Identify which cell holds the provided text, then report its (X, Y) central coordinate. 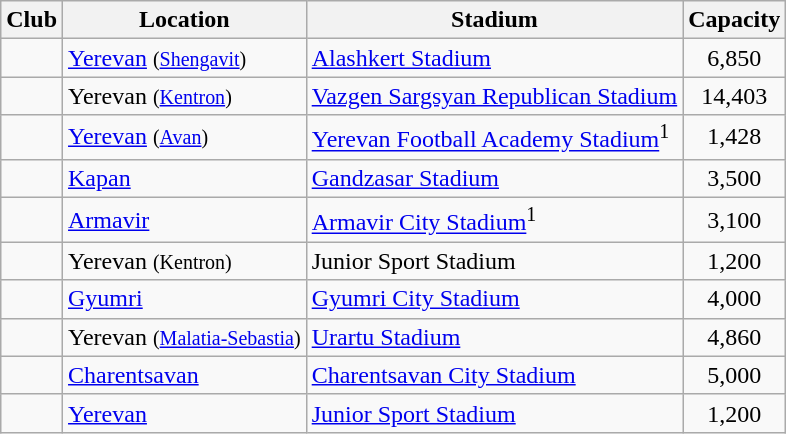
Vazgen Sargsyan Republican Stadium (494, 96)
Yerevan (Shengavit) (185, 58)
Armavir City Stadium1 (494, 220)
Yerevan (Malatia-Sebastia) (185, 337)
Urartu Stadium (494, 337)
Gyumri City Stadium (494, 299)
Gyumri (185, 299)
6,850 (734, 58)
5,000 (734, 375)
3,500 (734, 178)
Charentsavan City Stadium (494, 375)
4,000 (734, 299)
Alashkert Stadium (494, 58)
14,403 (734, 96)
Armavir (185, 220)
3,100 (734, 220)
Club (32, 20)
4,860 (734, 337)
Location (185, 20)
Stadium (494, 20)
Gandzasar Stadium (494, 178)
Charentsavan (185, 375)
Yerevan (185, 413)
Yerevan (Avan) (185, 138)
1,428 (734, 138)
Yerevan Football Academy Stadium1 (494, 138)
Kapan (185, 178)
Capacity (734, 20)
